Extract the [X, Y] coordinate from the center of the cell holding the provided text.  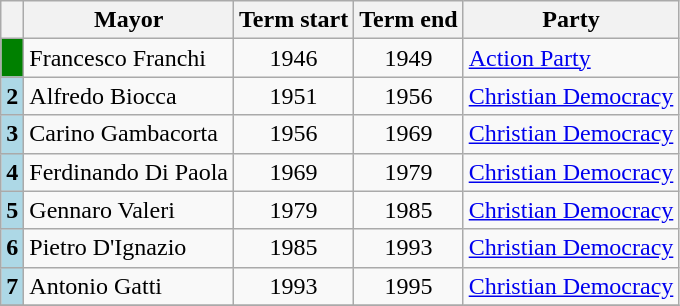
4 [12, 172]
1951 [294, 96]
Action Party [571, 58]
Mayor [129, 20]
5 [12, 210]
1949 [409, 58]
Pietro D'Ignazio [129, 248]
Party [571, 20]
1995 [409, 286]
2 [12, 96]
Term start [294, 20]
Gennaro Valeri [129, 210]
7 [12, 286]
Francesco Franchi [129, 58]
6 [12, 248]
3 [12, 134]
Term end [409, 20]
1946 [294, 58]
Ferdinando Di Paola [129, 172]
Antonio Gatti [129, 286]
Carino Gambacorta [129, 134]
Alfredo Biocca [129, 96]
